Pinpoint the cell where the given text exists, returning its (x, y) midpoint coordinate. 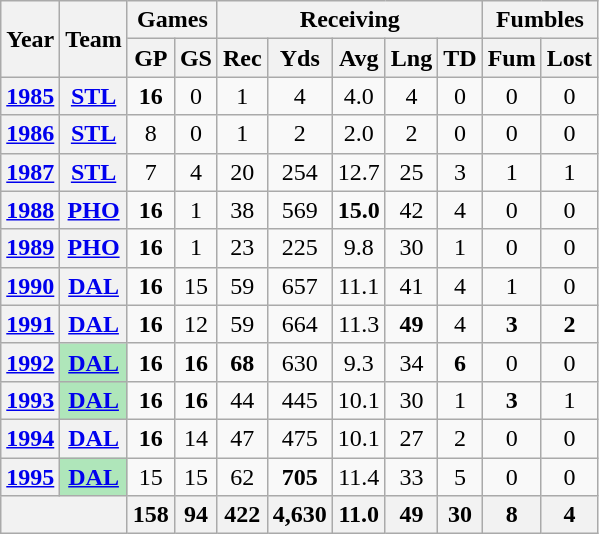
4,630 (300, 515)
14 (196, 438)
6 (460, 362)
445 (300, 400)
Yds (300, 58)
GS (196, 58)
Year (30, 39)
705 (300, 477)
Fumbles (540, 20)
254 (300, 172)
422 (242, 515)
41 (411, 286)
11.4 (358, 477)
23 (242, 248)
Lng (411, 58)
9.8 (358, 248)
4.0 (358, 96)
GP (150, 58)
158 (150, 515)
1994 (30, 438)
Team (94, 39)
38 (242, 210)
1995 (30, 477)
12 (196, 324)
Avg (358, 58)
25 (411, 172)
657 (300, 286)
15.0 (358, 210)
11.3 (358, 324)
34 (411, 362)
Games (172, 20)
42 (411, 210)
7 (150, 172)
68 (242, 362)
1990 (30, 286)
1988 (30, 210)
27 (411, 438)
225 (300, 248)
664 (300, 324)
1993 (30, 400)
1989 (30, 248)
62 (242, 477)
1985 (30, 96)
12.7 (358, 172)
44 (242, 400)
Receiving (350, 20)
20 (242, 172)
5 (460, 477)
1987 (30, 172)
9.3 (358, 362)
33 (411, 477)
TD (460, 58)
Rec (242, 58)
11.0 (358, 515)
569 (300, 210)
Lost (569, 58)
475 (300, 438)
1991 (30, 324)
1986 (30, 134)
1992 (30, 362)
Fum (512, 58)
47 (242, 438)
630 (300, 362)
94 (196, 515)
11.1 (358, 286)
2.0 (358, 134)
